Find where the given text appears and provide that cell's center as [x, y] coordinate. 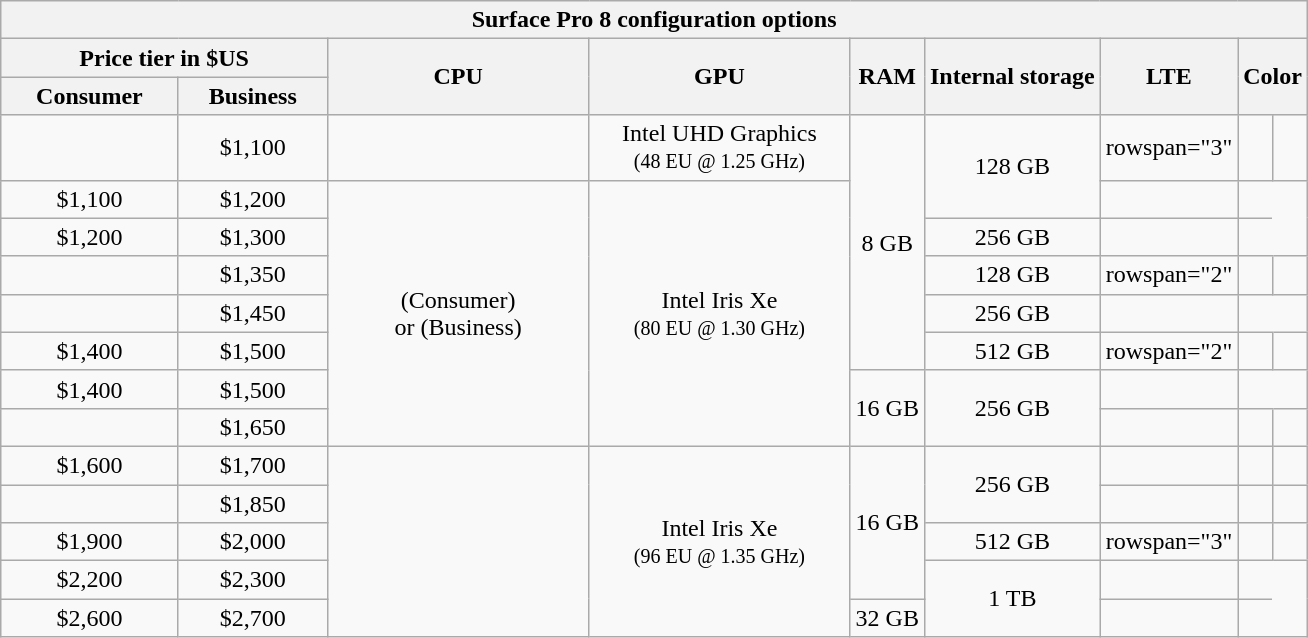
Intel UHD Graphics(48 EU @ 1.25 GHz) [720, 148]
$2,600 [90, 618]
CPU [458, 77]
Color [1273, 77]
$1,650 [252, 427]
$2,000 [252, 542]
(Consumer)or (Business) [458, 313]
$1,300 [252, 237]
LTE [1169, 77]
1 TB [1012, 599]
GPU [720, 77]
8 GB [887, 242]
$2,200 [90, 580]
Intel Iris Xe(80 EU @ 1.30 GHz) [720, 313]
$1,350 [252, 275]
$1,900 [90, 542]
Business [252, 96]
Internal storage [1012, 77]
$1,850 [252, 503]
$2,300 [252, 580]
Intel Iris Xe(96 EU @ 1.35 GHz) [720, 541]
RAM [887, 77]
Price tier in $US [164, 58]
$1,600 [90, 465]
$2,700 [252, 618]
Surface Pro 8 configuration options [654, 20]
$1,450 [252, 313]
32 GB [887, 618]
Consumer [90, 96]
$1,700 [252, 465]
